Locate the cell with the specified text and output its (X, Y) center coordinate. 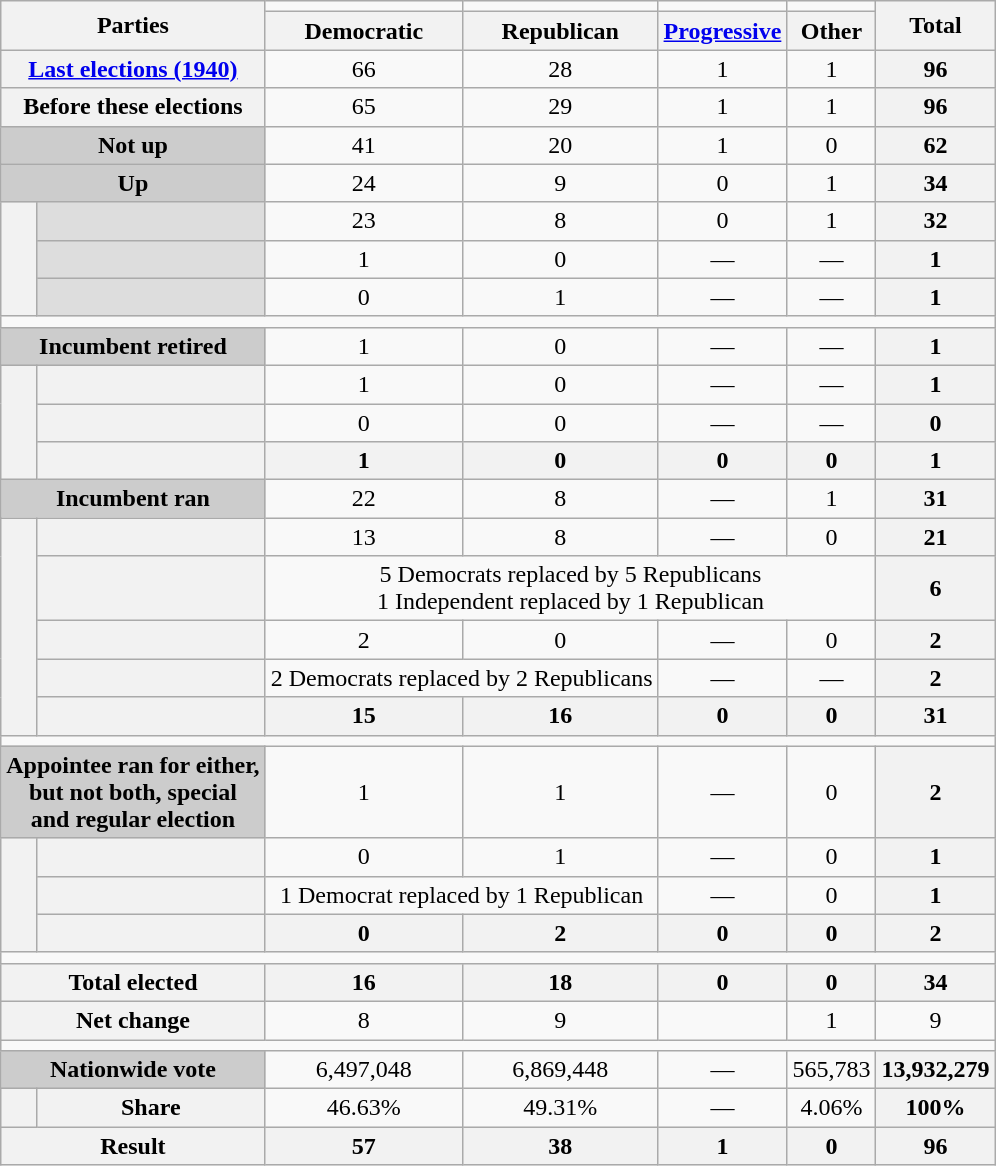
22 (364, 499)
Appointee ran for either,but not both, specialand regular election (133, 792)
24 (364, 183)
65 (364, 107)
Democratic (364, 31)
4.06% (832, 1108)
66 (364, 69)
15 (364, 716)
20 (561, 145)
5 Democrats replaced by 5 Republicans1 Independent replaced by 1 Republican (570, 588)
Before these elections (133, 107)
Result (133, 1146)
29 (561, 107)
57 (364, 1146)
Parties (133, 26)
Total (936, 26)
38 (561, 1146)
13,932,279 (936, 1070)
Total elected (133, 982)
Up (133, 183)
565,783 (832, 1070)
23 (364, 221)
Progressive (722, 31)
Incumbent retired (133, 346)
28 (561, 69)
32 (936, 221)
Incumbent ran (133, 499)
46.63% (364, 1108)
Share (150, 1108)
Republican (561, 31)
13 (364, 537)
21 (936, 537)
62 (936, 145)
Nationwide vote (133, 1070)
Last elections (1940) (133, 69)
100% (936, 1108)
41 (364, 145)
18 (561, 982)
Net change (133, 1020)
2 Democrats replaced by 2 Republicans (462, 678)
Not up (133, 145)
6,497,048 (364, 1070)
1 Democrat replaced by 1 Republican (462, 895)
Other (832, 31)
49.31% (561, 1108)
6,869,448 (561, 1070)
6 (936, 588)
